Output the [x, y] coordinate of the center of the cell containing the given text.  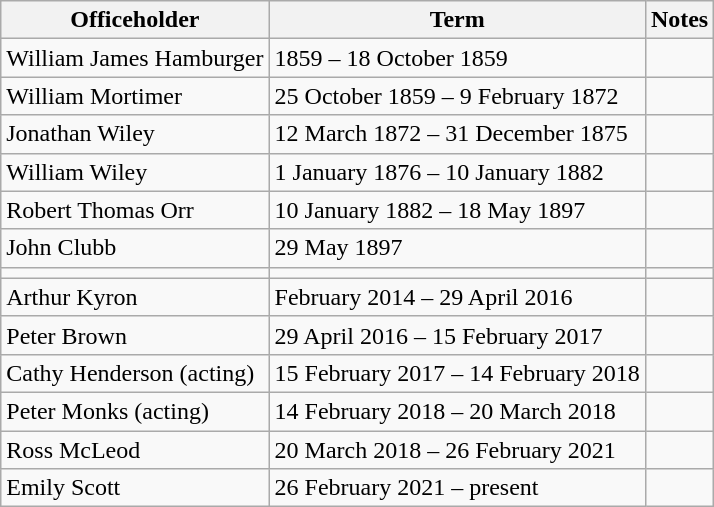
Term [457, 20]
Peter Monks (acting) [135, 411]
29 May 1897 [457, 248]
William Wiley [135, 172]
1 January 1876 – 10 January 1882 [457, 172]
William Mortimer [135, 96]
25 October 1859 – 9 February 1872 [457, 96]
20 March 2018 – 26 February 2021 [457, 449]
William James Hamburger [135, 58]
Cathy Henderson (acting) [135, 373]
Arthur Kyron [135, 297]
29 April 2016 – 15 February 2017 [457, 335]
Peter Brown [135, 335]
Robert Thomas Orr [135, 210]
Ross McLeod [135, 449]
February 2014 – 29 April 2016 [457, 297]
10 January 1882 – 18 May 1897 [457, 210]
1859 – 18 October 1859 [457, 58]
John Clubb [135, 248]
15 February 2017 – 14 February 2018 [457, 373]
Officeholder [135, 20]
12 March 1872 – 31 December 1875 [457, 134]
Notes [679, 20]
Emily Scott [135, 488]
Jonathan Wiley [135, 134]
14 February 2018 – 20 March 2018 [457, 411]
26 February 2021 – present [457, 488]
